From the cell containing the given text, extract its center point as (X, Y) coordinate. 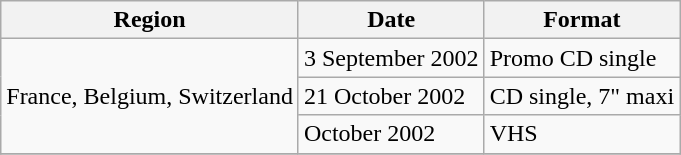
Region (150, 20)
Promo CD single (582, 58)
21 October 2002 (391, 96)
Date (391, 20)
3 September 2002 (391, 58)
VHS (582, 134)
CD single, 7" maxi (582, 96)
Format (582, 20)
October 2002 (391, 134)
France, Belgium, Switzerland (150, 96)
